Capture the cell that displays the provided text and extract its [X, Y] central coordinate. 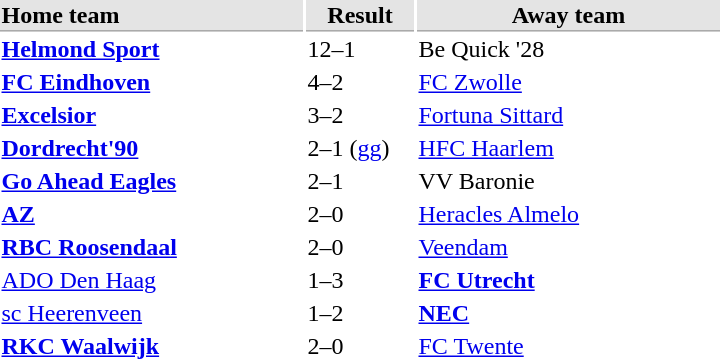
1–3 [360, 281]
Dordrecht'90 [152, 149]
AZ [152, 215]
Excelsior [152, 115]
1–2 [360, 313]
2–1 (gg) [360, 149]
Be Quick '28 [568, 49]
FC Eindhoven [152, 83]
NEC [568, 313]
Fortuna Sittard [568, 115]
VV Baronie [568, 181]
Go Ahead Eagles [152, 181]
12–1 [360, 49]
3–2 [360, 115]
Veendam [568, 247]
ADO Den Haag [152, 281]
Result [360, 16]
4–2 [360, 83]
FC Zwolle [568, 83]
FC Utrecht [568, 281]
HFC Haarlem [568, 149]
2–1 [360, 181]
RBC Roosendaal [152, 247]
Home team [152, 16]
sc Heerenveen [152, 313]
Heracles Almelo [568, 215]
Helmond Sport [152, 49]
Away team [568, 16]
